Find where the given text appears and provide that cell's center as (x, y) coordinate. 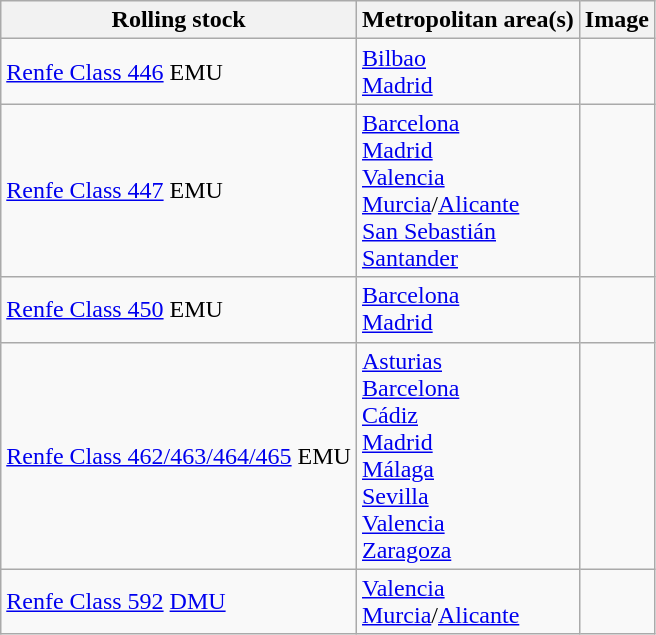
Image (616, 20)
BarcelonaMadrid (468, 310)
Rolling stock (179, 20)
Barcelona MadridValenciaMurcia/AlicanteSan SebastiánSantander (468, 190)
Renfe Class 592 DMU (179, 602)
ValenciaMurcia/Alicante (468, 602)
AsturiasBarcelonaCádizMadridMálagaSevillaValenciaZaragoza (468, 456)
Metropolitan area(s) (468, 20)
Renfe Class 446 EMU (179, 72)
Renfe Class 450 EMU (179, 310)
BilbaoMadrid (468, 72)
Renfe Class 447 EMU (179, 190)
Renfe Class 462/463/464/465 EMU (179, 456)
